Search for the cell housing the specified text and yield its [X, Y] center coordinate. 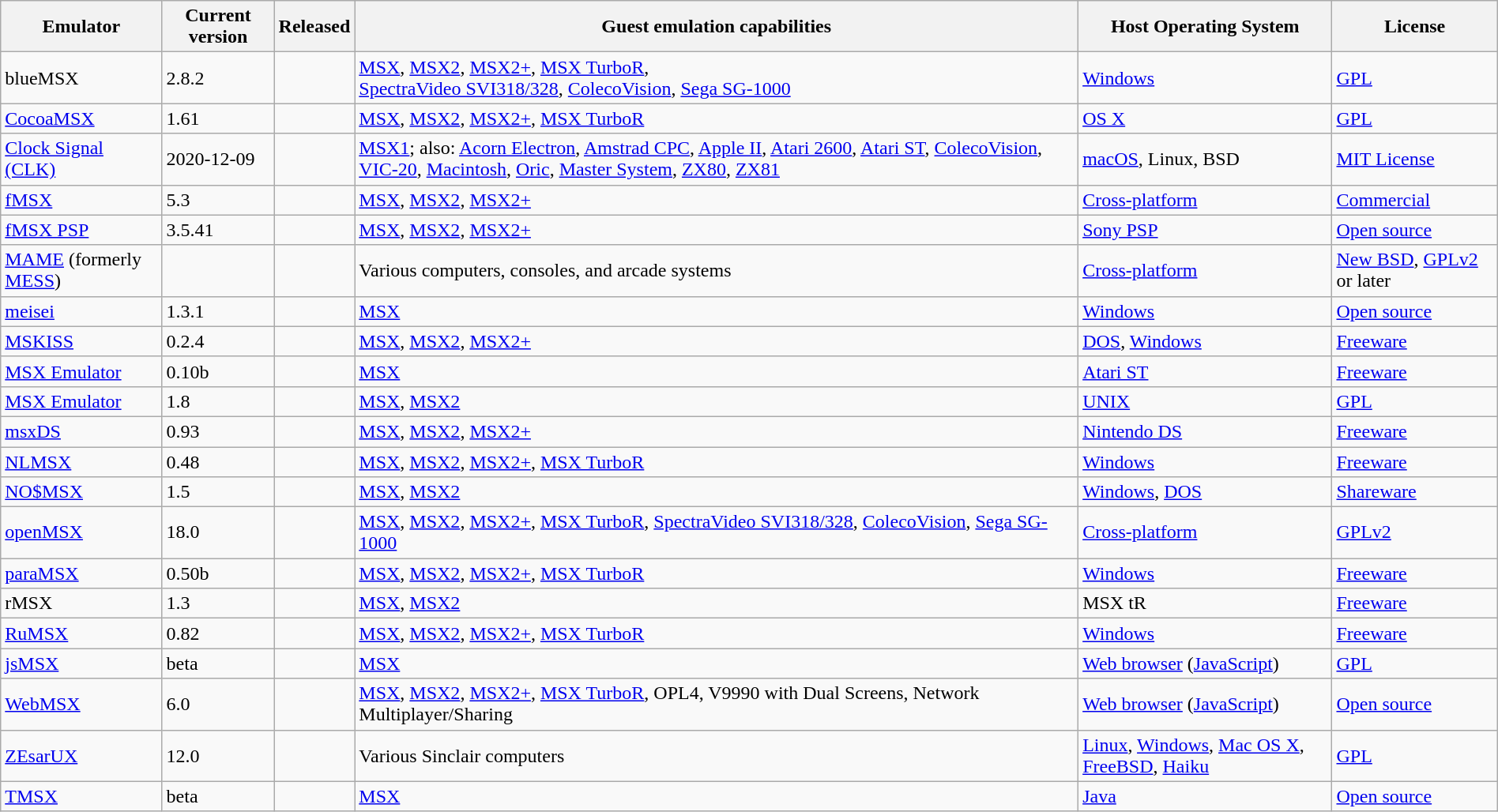
Released [314, 27]
0.93 [218, 431]
1.5 [218, 492]
Shareware [1414, 492]
Atari ST [1206, 371]
12.0 [218, 755]
GPLv2 [1414, 532]
macOS, Linux, BSD [1206, 160]
0.10b [218, 371]
New BSD, GPLv2 or later [1414, 270]
Sony PSP [1206, 230]
CocoaMSX [81, 118]
fMSX PSP [81, 230]
Nintendo DS [1206, 431]
Commercial [1414, 200]
Emulator [81, 27]
NLMSX [81, 462]
TMSX [81, 796]
1.3.1 [218, 311]
MSKISS [81, 341]
OS X [1206, 118]
DOS, Windows [1206, 341]
MSX, MSX2, MSX2+, MSX TurboR, OPL4, V9990 with Dual Screens, Network Multiplayer/Sharing [717, 705]
UNIX [1206, 401]
1.61 [218, 118]
rMSX [81, 603]
MIT License [1414, 160]
MSX, MSX2, MSX2+, MSX TurboR,SpectraVideo SVI318/328, ColecoVision, Sega SG-1000 [717, 77]
RuMSX [81, 633]
1.8 [218, 401]
0.48 [218, 462]
openMSX [81, 532]
jsMSX [81, 664]
Various Sinclair computers [717, 755]
MAME (formerly MESS) [81, 270]
Current version [218, 27]
msxDS [81, 431]
2.8.2 [218, 77]
1.3 [218, 603]
18.0 [218, 532]
blueMSX [81, 77]
3.5.41 [218, 230]
MSX1; also: Acorn Electron, Amstrad CPC, Apple II, Atari 2600, Atari ST, ColecoVision, VIC-20, Macintosh, Oric, Master System, ZX80, ZX81 [717, 160]
Java [1206, 796]
Guest emulation capabilities [717, 27]
0.50b [218, 573]
License [1414, 27]
Windows, DOS [1206, 492]
0.2.4 [218, 341]
fMSX [81, 200]
NO$MSX [81, 492]
Various computers, consoles, and arcade systems [717, 270]
6.0 [218, 705]
WebMSX [81, 705]
ZEsarUX [81, 755]
MSX, MSX2, MSX2+, MSX TurboR, SpectraVideo SVI318/328, ColecoVision, Sega SG-1000 [717, 532]
MSX tR [1206, 603]
Linux, Windows, Mac OS X, FreeBSD, Haiku [1206, 755]
Host Operating System [1206, 27]
paraMSX [81, 573]
Clock Signal (CLK) [81, 160]
2020-12-09 [218, 160]
meisei [81, 311]
0.82 [218, 633]
5.3 [218, 200]
